Determine the (x, y) coordinate at the center of the cell enclosing the given text.  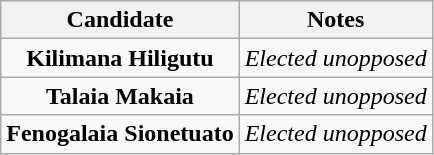
Kilimana Hiligutu (120, 58)
Talaia Makaia (120, 96)
Candidate (120, 20)
Fenogalaia Sionetuato (120, 134)
Notes (336, 20)
